For the text-containing cell, return its midpoint in (x, y) coordinate format. 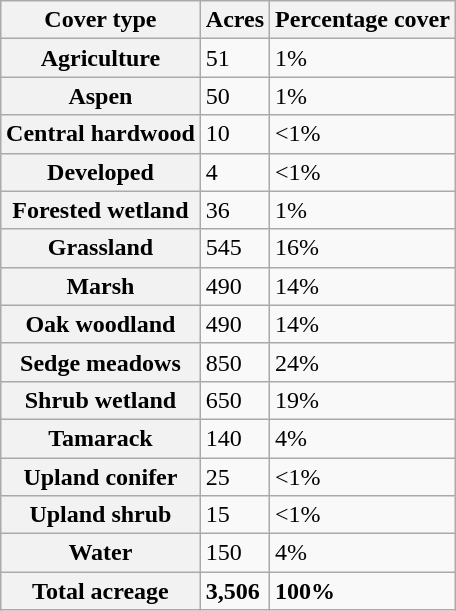
19% (363, 400)
Developed (101, 172)
10 (234, 134)
Upland shrub (101, 515)
Cover type (101, 20)
24% (363, 362)
51 (234, 58)
Percentage cover (363, 20)
Acres (234, 20)
Agriculture (101, 58)
Total acreage (101, 591)
3,506 (234, 591)
Tamarack (101, 438)
Sedge meadows (101, 362)
150 (234, 553)
Grassland (101, 248)
25 (234, 477)
Shrub wetland (101, 400)
Upland conifer (101, 477)
36 (234, 210)
650 (234, 400)
100% (363, 591)
Central hardwood (101, 134)
Forested wetland (101, 210)
545 (234, 248)
Oak woodland (101, 324)
15 (234, 515)
Water (101, 553)
140 (234, 438)
50 (234, 96)
Aspen (101, 96)
Marsh (101, 286)
850 (234, 362)
4 (234, 172)
16% (363, 248)
